For the text-containing cell, return its midpoint in [X, Y] coordinate format. 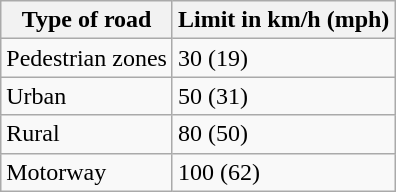
100 (62) [283, 172]
Rural [87, 134]
30 (19) [283, 58]
Pedestrian zones [87, 58]
Type of road [87, 20]
Limit in km/h (mph) [283, 20]
80 (50) [283, 134]
50 (31) [283, 96]
Urban [87, 96]
Motorway [87, 172]
